For the text-containing cell, return its midpoint in (x, y) coordinate format. 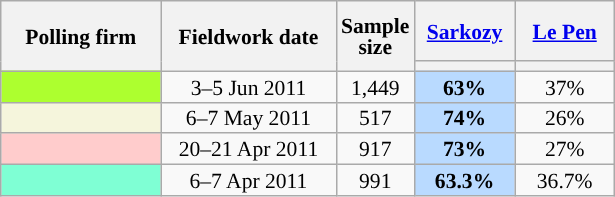
27% (565, 150)
73% (464, 150)
517 (375, 118)
Sarkozy (464, 31)
1,449 (375, 86)
36.7% (565, 180)
63.3% (464, 180)
6–7 May 2011 (248, 118)
3–5 Jun 2011 (248, 86)
26% (565, 118)
Fieldwork date (248, 36)
37% (565, 86)
Polling firm (81, 36)
917 (375, 150)
20–21 Apr 2011 (248, 150)
991 (375, 180)
Samplesize (375, 36)
6–7 Apr 2011 (248, 180)
74% (464, 118)
63% (464, 86)
Le Pen (565, 31)
